Scan for the cell matching the given text and deliver its [X, Y] coordinate at center. 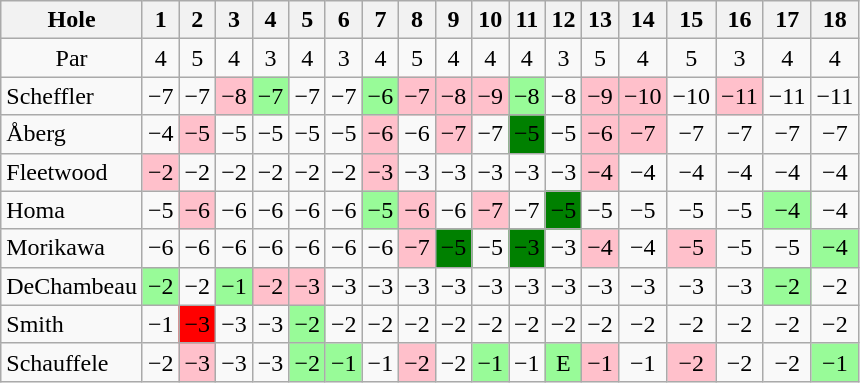
16 [740, 20]
Smith [72, 324]
6 [344, 20]
13 [600, 20]
15 [692, 20]
Åberg [72, 134]
Schauffele [72, 362]
Homa [72, 210]
DeChambeau [72, 286]
18 [835, 20]
1 [160, 20]
2 [198, 20]
12 [564, 20]
Par [72, 58]
9 [454, 20]
7 [380, 20]
11 [528, 20]
Morikawa [72, 248]
8 [418, 20]
E [564, 362]
Fleetwood [72, 172]
Scheffler [72, 96]
14 [642, 20]
17 [787, 20]
Hole [72, 20]
10 [490, 20]
